Provide the (x, y) coordinate of the cell's center where the given text is located.  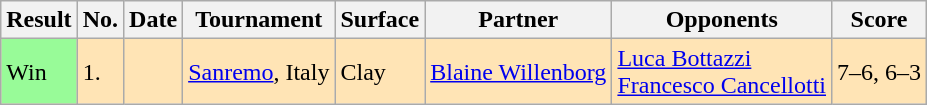
Result (39, 20)
Score (880, 20)
Luca Bottazzi Francesco Cancellotti (722, 72)
Date (154, 20)
Tournament (259, 20)
1. (100, 72)
Clay (380, 72)
Win (39, 72)
7–6, 6–3 (880, 72)
Sanremo, Italy (259, 72)
Blaine Willenborg (518, 72)
Partner (518, 20)
Opponents (722, 20)
No. (100, 20)
Surface (380, 20)
